Extract the (X, Y) coordinate from the center of the cell holding the provided text.  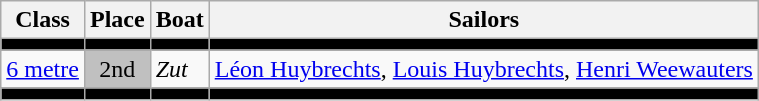
6 metre (43, 69)
Sailors (484, 20)
Boat (180, 20)
Zut (180, 69)
Class (43, 20)
Place (117, 20)
Léon Huybrechts, Louis Huybrechts, Henri Weewauters (484, 69)
2nd (117, 69)
